Detect which cell encompasses the target text, then output its (X, Y) center coordinate. 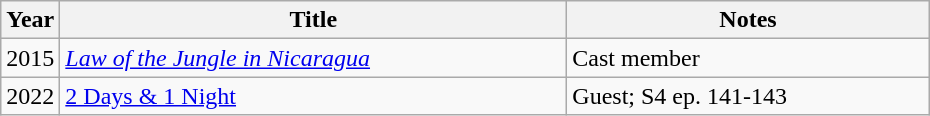
2022 (30, 96)
Title (314, 20)
2 Days & 1 Night (314, 96)
Law of the Jungle in Nicaragua (314, 58)
Year (30, 20)
Notes (748, 20)
Cast member (748, 58)
2015 (30, 58)
Guest; S4 ep. 141-143 (748, 96)
